Pinpoint the cell where the given text exists, returning its [X, Y] midpoint coordinate. 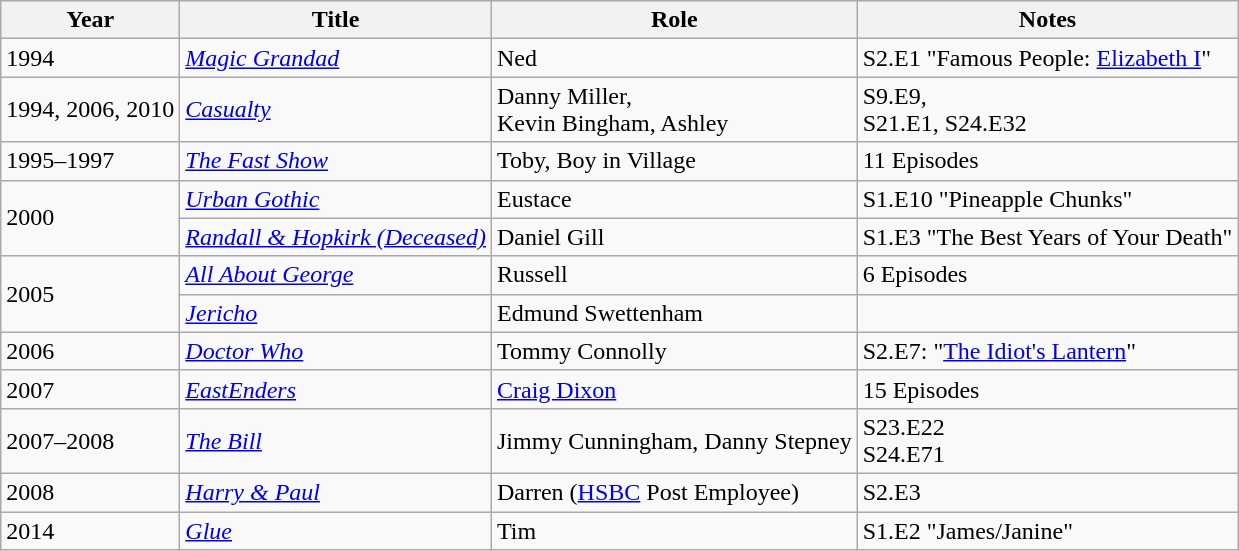
Role [674, 20]
Tommy Connolly [674, 351]
2008 [90, 492]
Year [90, 20]
Eustace [674, 199]
EastEnders [336, 389]
Notes [1048, 20]
S1.E3 "The Best Years of Your Death" [1048, 237]
Jericho [336, 313]
Casualty [336, 110]
S2.E7: "The Idiot's Lantern" [1048, 351]
Jimmy Cunningham, Danny Stepney [674, 440]
2007–2008 [90, 440]
All About George [336, 275]
Toby, Boy in Village [674, 161]
Darren (HSBC Post Employee) [674, 492]
Glue [336, 531]
The Fast Show [336, 161]
Russell [674, 275]
The Bill [336, 440]
2006 [90, 351]
1994, 2006, 2010 [90, 110]
Harry & Paul [336, 492]
6 Episodes [1048, 275]
S2.E1 "Famous People: Elizabeth I" [1048, 58]
2014 [90, 531]
Ned [674, 58]
Danny Miller,Kevin Bingham, Ashley [674, 110]
Tim [674, 531]
Doctor Who [336, 351]
S1.E10 "Pineapple Chunks" [1048, 199]
Magic Grandad [336, 58]
Edmund Swettenham [674, 313]
S23.E22S24.E71 [1048, 440]
Daniel Gill [674, 237]
1995–1997 [90, 161]
2000 [90, 218]
Craig Dixon [674, 389]
Urban Gothic [336, 199]
2005 [90, 294]
Title [336, 20]
Randall & Hopkirk (Deceased) [336, 237]
11 Episodes [1048, 161]
S9.E9,S21.E1, S24.E32 [1048, 110]
1994 [90, 58]
S1.E2 "James/Janine" [1048, 531]
15 Episodes [1048, 389]
2007 [90, 389]
S2.E3 [1048, 492]
